Pinpoint the cell where the given text exists, returning its (x, y) midpoint coordinate. 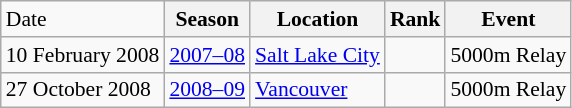
2008–09 (207, 90)
Location (318, 19)
Rank (416, 19)
Event (508, 19)
Vancouver (318, 90)
10 February 2008 (83, 55)
Salt Lake City (318, 55)
2007–08 (207, 55)
Date (83, 19)
Season (207, 19)
27 October 2008 (83, 90)
